From the cell containing the given text, extract its center point as (X, Y) coordinate. 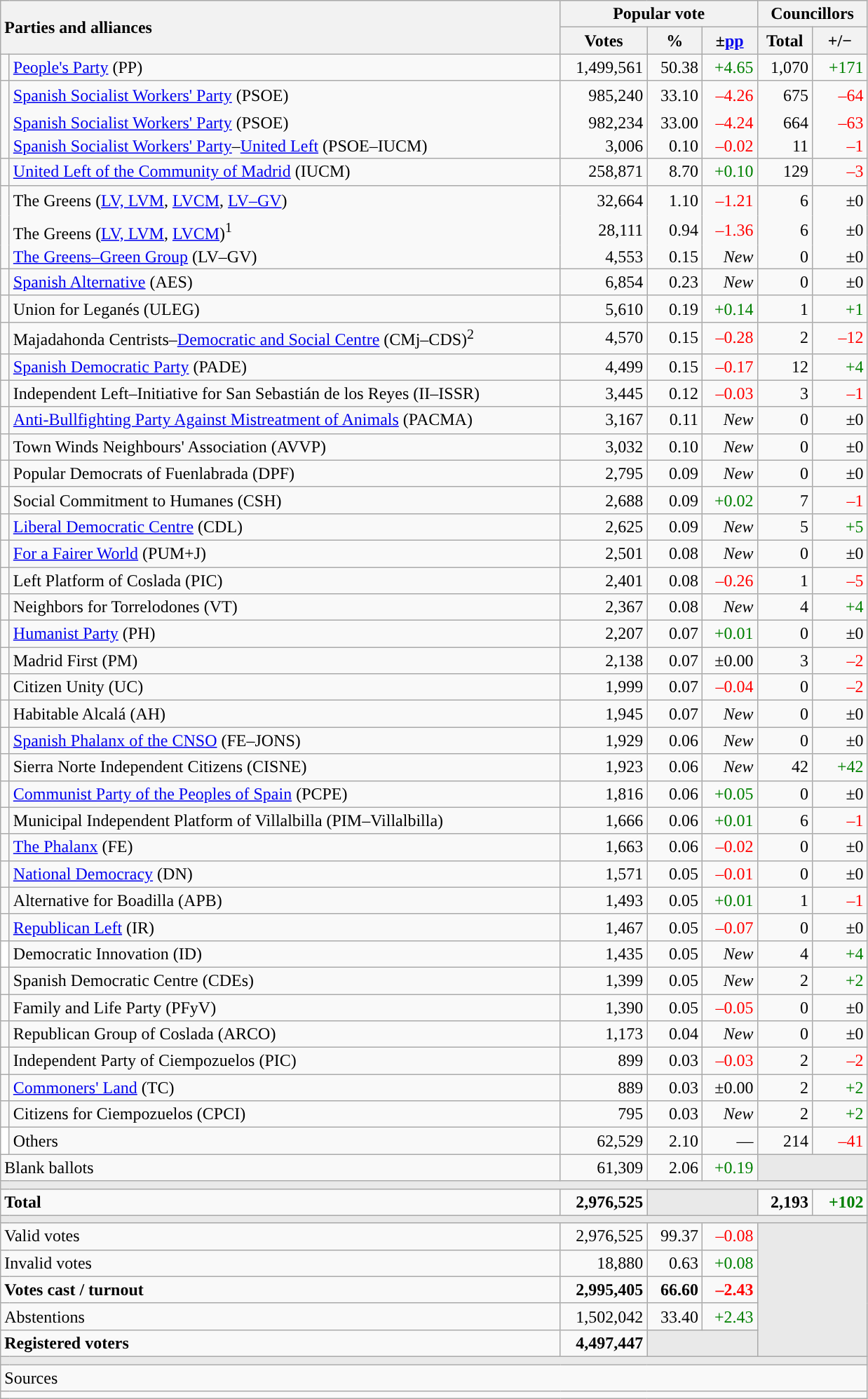
–1.21 (729, 201)
Independent Party of Ciempozuelos (PIC) (285, 1061)
Communist Party of the Peoples of Spain (PCPE) (285, 794)
1,999 (604, 687)
1,499,561 (604, 67)
–2.43 (729, 1290)
8.70 (674, 172)
Humanist Party (PH) (285, 634)
0.12 (674, 393)
1,663 (604, 847)
32,664 (604, 201)
Registered voters (280, 1343)
2,625 (604, 527)
–3 (840, 172)
–0.07 (729, 927)
3,167 (604, 420)
Valid votes (280, 1236)
0.19 (674, 309)
–1.36 (729, 231)
4,570 (604, 338)
–64 (840, 95)
+0.05 (729, 794)
1,493 (604, 900)
–0.05 (729, 1008)
795 (604, 1114)
129 (785, 172)
+102 (840, 1202)
% (674, 41)
4,553 (604, 257)
Majadahonda Centrists–Democratic and Social Centre (CMj–CDS)2 (285, 338)
Votes (604, 41)
66.60 (674, 1290)
Municipal Independent Platform of Villalbilla (PIM–Villalbilla) (285, 820)
Votes cast / turnout (280, 1290)
1,571 (604, 874)
50.38 (674, 67)
1,399 (604, 980)
3,006 (604, 147)
1,816 (604, 794)
0.23 (674, 282)
2.06 (674, 1168)
Citizen Unity (UC) (285, 687)
2,367 (604, 607)
–0.28 (729, 338)
899 (604, 1061)
+4.65 (729, 67)
–0.17 (729, 367)
675 (785, 95)
–41 (840, 1141)
Sources (434, 1378)
0.94 (674, 231)
2,995,405 (604, 1290)
1,467 (604, 927)
6,854 (604, 282)
Madrid First (PM) (285, 661)
1,929 (604, 741)
61,309 (604, 1168)
Republican Group of Coslada (ARCO) (285, 1034)
— (729, 1141)
–12 (840, 338)
The Phalanx (FE) (285, 847)
2,501 (604, 553)
Habitable Alcalá (AH) (285, 714)
Liberal Democratic Centre (CDL) (285, 527)
–0.26 (729, 581)
Councillors (812, 14)
889 (604, 1088)
+171 (840, 67)
The Greens (LV, LVM, LVCM)1 (285, 231)
982,234 (604, 123)
Left Platform of Coslada (PIC) (285, 581)
+0.08 (729, 1263)
Popular Democrats of Fuenlabrada (DPF) (285, 473)
4,497,447 (604, 1343)
1,390 (604, 1008)
Family and Life Party (PFyV) (285, 1008)
99.37 (674, 1236)
2,207 (604, 634)
0.11 (674, 420)
Union for Leganés (ULEG) (285, 309)
2,688 (604, 500)
664 (785, 123)
1,070 (785, 67)
Democratic Innovation (ID) (285, 954)
+1 (840, 309)
–4.24 (729, 123)
Commoners' Land (TC) (285, 1088)
+2.43 (729, 1316)
+0.14 (729, 309)
–5 (840, 581)
People's Party (PP) (285, 67)
3,445 (604, 393)
–63 (840, 123)
18,880 (604, 1263)
–4.26 (729, 95)
+/− (840, 41)
258,871 (604, 172)
+0.02 (729, 500)
United Left of the Community of Madrid (IUCM) (285, 172)
2,401 (604, 581)
Invalid votes (280, 1263)
Neighbors for Torrelodones (VT) (285, 607)
Others (285, 1141)
3,032 (604, 447)
62,529 (604, 1141)
0.63 (674, 1263)
33.40 (674, 1316)
5 (785, 527)
1,945 (604, 714)
Spanish Alternative (AES) (285, 282)
1.10 (674, 201)
For a Fairer World (PUM+J) (285, 553)
+5 (840, 527)
11 (785, 147)
Parties and alliances (280, 27)
2.10 (674, 1141)
Anti-Bullfighting Party Against Mistreatment of Animals (PACMA) (285, 420)
1,435 (604, 954)
Spanish Socialist Workers' Party–United Left (PSOE–IUCM) (285, 147)
1,923 (604, 767)
214 (785, 1141)
1,502,042 (604, 1316)
2,795 (604, 473)
Social Commitment to Humanes (CSH) (285, 500)
Spanish Democratic Party (PADE) (285, 367)
–0.04 (729, 687)
–0.01 (729, 874)
National Democracy (DN) (285, 874)
Popular vote (659, 14)
Abstentions (280, 1316)
–0.08 (729, 1236)
33.10 (674, 95)
Republican Left (IR) (285, 927)
+42 (840, 767)
0.04 (674, 1034)
Independent Left–Initiative for San Sebastián de los Reyes (II–ISSR) (285, 393)
33.00 (674, 123)
+0.10 (729, 172)
Spanish Phalanx of the CNSO (FE–JONS) (285, 741)
7 (785, 500)
985,240 (604, 95)
28,111 (604, 231)
Sierra Norte Independent Citizens (CISNE) (285, 767)
4,499 (604, 367)
42 (785, 767)
The Greens–Green Group (LV–GV) (285, 257)
Citizens for Ciempozuelos (CPCI) (285, 1114)
2,138 (604, 661)
Blank ballots (280, 1168)
12 (785, 367)
Town Winds Neighbours' Association (AVVP) (285, 447)
Spanish Democratic Centre (CDEs) (285, 980)
Alternative for Boadilla (APB) (285, 900)
The Greens (LV, LVM, LVCM, LV–GV) (285, 201)
1,666 (604, 820)
2,193 (785, 1202)
1,173 (604, 1034)
+0.19 (729, 1168)
5,610 (604, 309)
±pp (729, 41)
